Scan for the cell matching the given text and deliver its (x, y) coordinate at center. 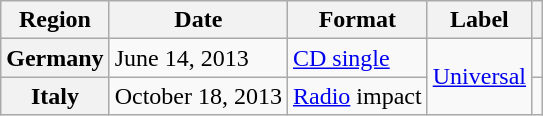
Date (198, 20)
June 14, 2013 (198, 58)
Germany (55, 58)
Region (55, 20)
Label (479, 20)
Radio impact (357, 96)
CD single (357, 58)
Italy (55, 96)
Format (357, 20)
Universal (479, 77)
October 18, 2013 (198, 96)
